Search for the cell housing the specified text and yield its (X, Y) center coordinate. 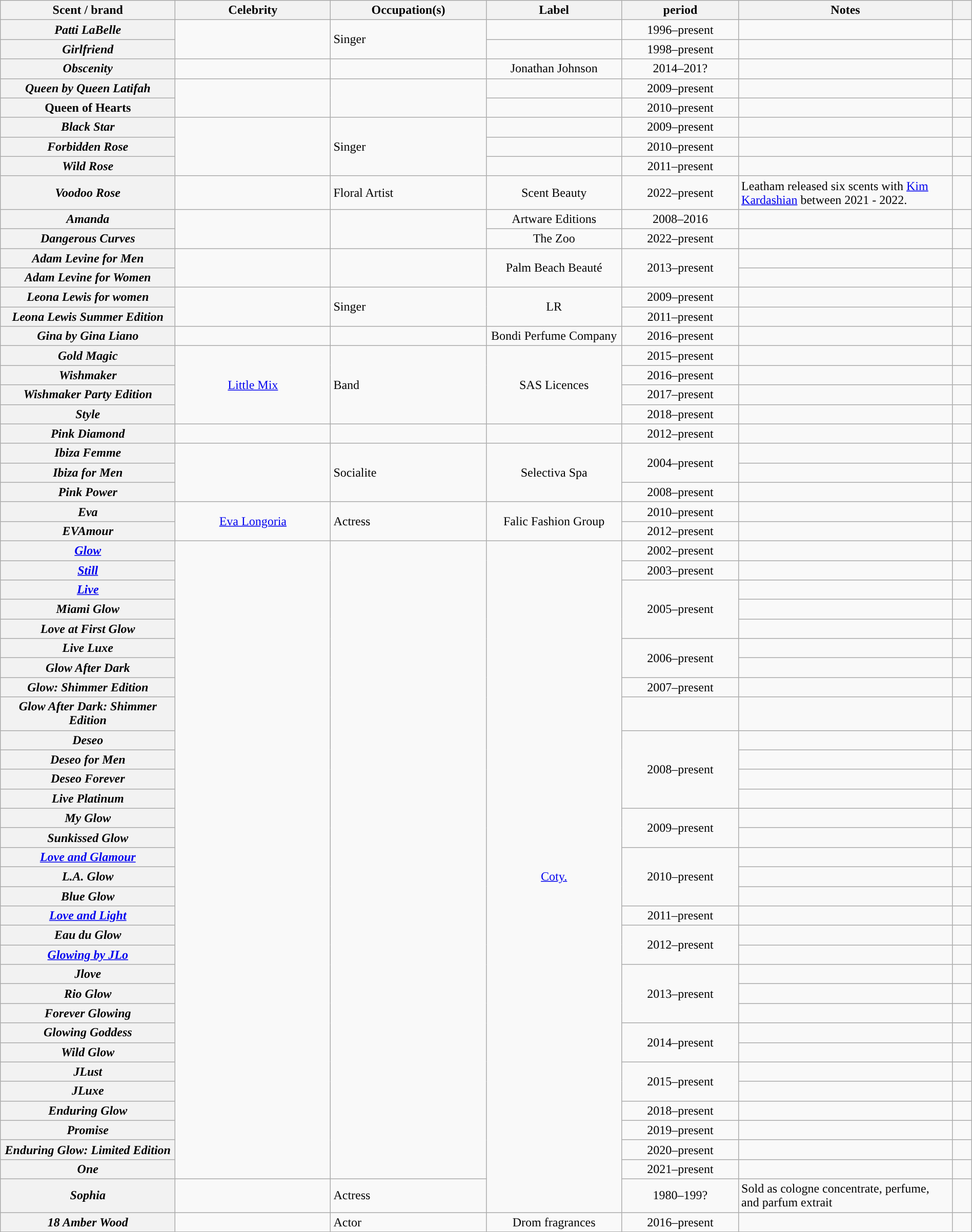
Eau du Glow (88, 935)
Floral Artist (408, 193)
Deseo (88, 740)
1998–present (680, 49)
Eva (88, 511)
Love and Light (88, 916)
2005–present (680, 609)
Wishmaker Party Edition (88, 395)
Blue Glow (88, 896)
2021–present (680, 1169)
Adam Levine for Men (88, 258)
Coty. (554, 876)
Selectiva Spa (554, 473)
2002–present (680, 550)
Palm Beach Beauté (554, 268)
Live Platinum (88, 798)
Ibiza Femme (88, 453)
Label (554, 10)
2019–present (680, 1130)
Wild Glow (88, 1052)
Queen by Queen Latifah (88, 88)
Queen of Hearts (88, 108)
2003–present (680, 570)
Enduring Glow (88, 1111)
Deseo Forever (88, 779)
Voodoo Rose (88, 193)
Little Mix (253, 385)
Dangerous Curves (88, 238)
Deseo for Men (88, 759)
Artware Editions (554, 219)
Sunkissed Glow (88, 837)
Miami Glow (88, 609)
Ibiza for Men (88, 473)
2004–present (680, 463)
Still (88, 570)
Love at First Glow (88, 629)
Leona Lewis for women (88, 297)
2007–present (680, 687)
Sophia (88, 1195)
Pink Diamond (88, 434)
Patti LaBelle (88, 30)
2017–present (680, 395)
Glow After Dark (88, 668)
Notes (846, 10)
Glow After Dark: Shimmer Edition (88, 713)
Promise (88, 1130)
2020–present (680, 1149)
EVAmour (88, 531)
Celebrity (253, 10)
My Glow (88, 818)
Jlove (88, 974)
Bondi Perfume Company (554, 336)
Gold Magic (88, 356)
1980–199? (680, 1195)
Eva Longoria (253, 521)
Adam Levine for Women (88, 278)
Forbidden Rose (88, 147)
Girlfriend (88, 49)
LR (554, 307)
Actor (408, 1222)
2014–201? (680, 69)
2008–2016 (680, 219)
Occupation(s) (408, 10)
JLuxe (88, 1091)
Band (408, 385)
Wishmaker (88, 375)
Scent / brand (88, 10)
2014–present (680, 1042)
Socialite (408, 473)
Drom fragrances (554, 1222)
Wild Rose (88, 166)
Glow (88, 550)
Live Luxe (88, 648)
Glowing by JLo (88, 955)
Gina by Gina Liano (88, 336)
Glow: Shimmer Edition (88, 687)
Falic Fashion Group (554, 521)
Obscenity (88, 69)
Jonathan Johnson (554, 69)
period (680, 10)
Black Star (88, 127)
One (88, 1169)
Live (88, 590)
Amanda (88, 219)
Leona Lewis Summer Edition (88, 317)
Forever Glowing (88, 1013)
L.A. Glow (88, 876)
1996–present (680, 30)
Glowing Goddess (88, 1033)
Leatham released six scents with Kim Kardashian between 2021 - 2022. (846, 193)
The Zoo (554, 238)
Love and Glamour (88, 857)
Rio Glow (88, 994)
Style (88, 414)
Scent Beauty (554, 193)
18 Amber Wood (88, 1222)
Sold as cologne concentrate, perfume, and parfum extrait (846, 1195)
JLust (88, 1072)
2006–present (680, 658)
SAS Licences (554, 385)
Pink Power (88, 492)
Enduring Glow: Limited Edition (88, 1149)
